Output the (X, Y) coordinate of the center of the cell containing the given text.  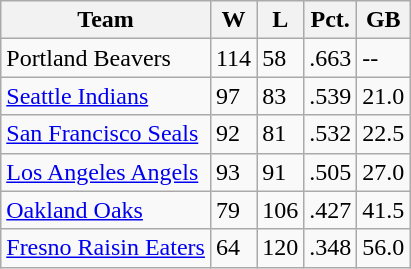
27.0 (384, 172)
97 (233, 96)
.539 (330, 96)
.532 (330, 134)
.663 (330, 58)
Fresno Raisin Eaters (106, 248)
41.5 (384, 210)
.427 (330, 210)
San Francisco Seals (106, 134)
Oakland Oaks (106, 210)
.348 (330, 248)
120 (280, 248)
56.0 (384, 248)
Pct. (330, 20)
91 (280, 172)
Seattle Indians (106, 96)
Portland Beavers (106, 58)
21.0 (384, 96)
58 (280, 58)
.505 (330, 172)
79 (233, 210)
-- (384, 58)
Los Angeles Angels (106, 172)
W (233, 20)
GB (384, 20)
114 (233, 58)
92 (233, 134)
93 (233, 172)
64 (233, 248)
L (280, 20)
Team (106, 20)
22.5 (384, 134)
83 (280, 96)
106 (280, 210)
81 (280, 134)
